Pinpoint the cell where the given text exists, returning its (X, Y) midpoint coordinate. 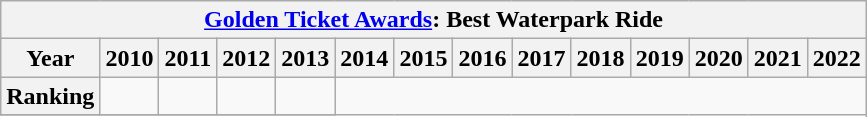
2013 (306, 58)
2018 (600, 58)
2010 (130, 58)
2011 (188, 58)
2017 (542, 58)
2020 (718, 58)
2019 (660, 58)
Golden Ticket Awards: Best Waterpark Ride (434, 20)
Year (50, 58)
2012 (246, 58)
2014 (364, 58)
2015 (424, 58)
2016 (482, 58)
Ranking (50, 96)
2022 (836, 58)
2021 (778, 58)
